Pinpoint the cell where the given text exists, returning its [x, y] midpoint coordinate. 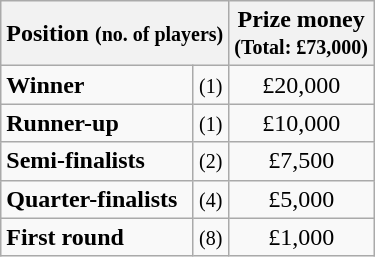
(4) [211, 199]
£20,000 [302, 85]
Runner-up [97, 123]
Winner [97, 85]
Semi-finalists [97, 161]
(8) [211, 237]
Position (no. of players) [115, 34]
£5,000 [302, 199]
£10,000 [302, 123]
Prize money(Total: £73,000) [302, 34]
(2) [211, 161]
£7,500 [302, 161]
£1,000 [302, 237]
First round [97, 237]
Quarter-finalists [97, 199]
